For the text-containing cell, return its midpoint in [x, y] coordinate format. 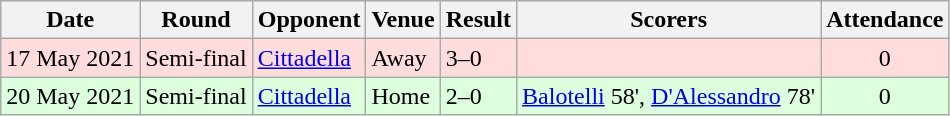
Home [403, 96]
2–0 [478, 96]
Venue [403, 20]
Attendance [885, 20]
Date [70, 20]
Opponent [309, 20]
17 May 2021 [70, 58]
Round [196, 20]
Scorers [669, 20]
3–0 [478, 58]
Away [403, 58]
Balotelli 58', D'Alessandro 78' [669, 96]
Result [478, 20]
20 May 2021 [70, 96]
